Locate the cell with the specified text and output its [X, Y] center coordinate. 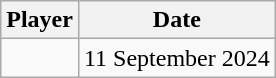
Player [40, 20]
Date [176, 20]
11 September 2024 [176, 58]
